Capture the cell that displays the provided text and extract its [x, y] central coordinate. 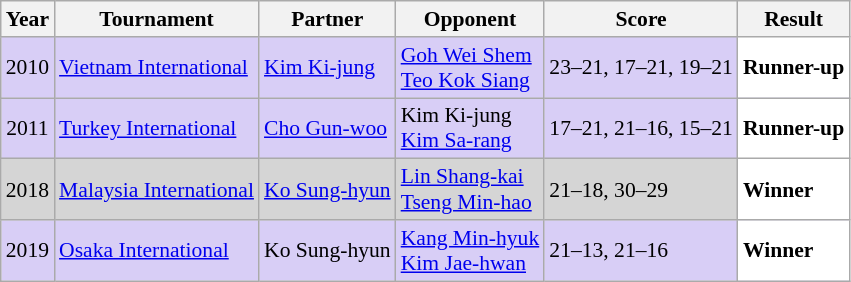
Malaysia International [156, 190]
Cho Gun-woo [328, 128]
Kang Min-hyuk Kim Jae-hwan [470, 250]
2019 [28, 250]
Result [794, 19]
Turkey International [156, 128]
Kim Ki-jung [328, 68]
Lin Shang-kai Tseng Min-hao [470, 190]
2011 [28, 128]
23–21, 17–21, 19–21 [641, 68]
Kim Ki-jung Kim Sa-rang [470, 128]
Tournament [156, 19]
Score [641, 19]
Partner [328, 19]
Goh Wei Shem Teo Kok Siang [470, 68]
21–13, 21–16 [641, 250]
Vietnam International [156, 68]
17–21, 21–16, 15–21 [641, 128]
21–18, 30–29 [641, 190]
Opponent [470, 19]
2018 [28, 190]
Year [28, 19]
Osaka International [156, 250]
2010 [28, 68]
